Extract the [x, y] coordinate from the center of the cell holding the provided text.  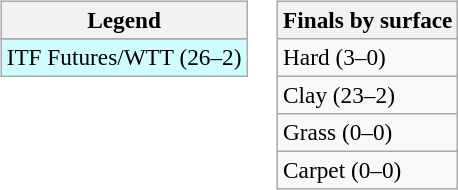
Carpet (0–0) [368, 171]
Hard (3–0) [368, 57]
Grass (0–0) [368, 133]
Legend [124, 20]
ITF Futures/WTT (26–2) [124, 57]
Finals by surface [368, 20]
Clay (23–2) [368, 95]
